Pinpoint the cell where the given text exists, returning its (x, y) midpoint coordinate. 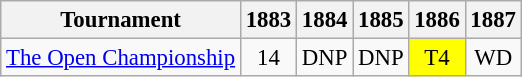
14 (268, 58)
1885 (381, 20)
WD (493, 58)
1884 (325, 20)
T4 (437, 58)
The Open Championship (121, 58)
1886 (437, 20)
1883 (268, 20)
Tournament (121, 20)
1887 (493, 20)
